Scan for the cell matching the given text and deliver its [X, Y] coordinate at center. 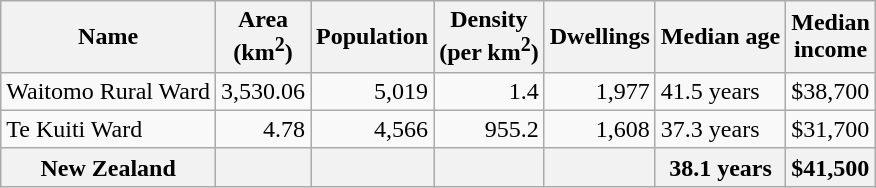
$38,700 [831, 91]
1,977 [600, 91]
37.3 years [720, 129]
5,019 [372, 91]
New Zealand [108, 167]
Median age [720, 37]
3,530.06 [262, 91]
$31,700 [831, 129]
Medianincome [831, 37]
Dwellings [600, 37]
41.5 years [720, 91]
4,566 [372, 129]
1,608 [600, 129]
Population [372, 37]
$41,500 [831, 167]
955.2 [490, 129]
38.1 years [720, 167]
Te Kuiti Ward [108, 129]
Name [108, 37]
Area(km2) [262, 37]
Waitomo Rural Ward [108, 91]
Density(per km2) [490, 37]
4.78 [262, 129]
1.4 [490, 91]
